Detect which cell encompasses the target text, then output its (x, y) center coordinate. 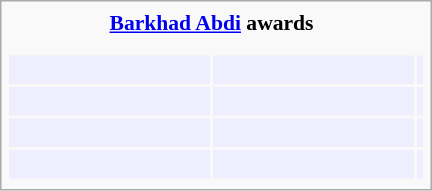
Barkhad Abdi awards (212, 23)
